From the cell containing the given text, extract its center point as (X, Y) coordinate. 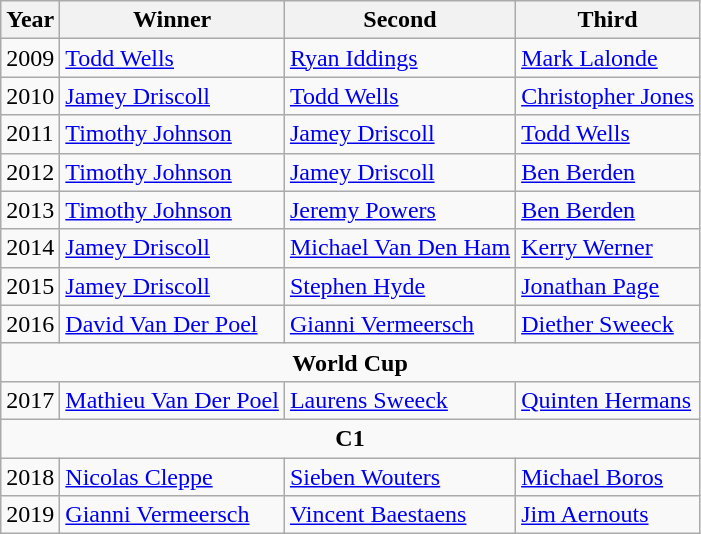
Jonathan Page (608, 286)
Winner (172, 20)
Mark Lalonde (608, 58)
2010 (30, 96)
Jim Aernouts (608, 515)
Mathieu Van Der Poel (172, 400)
2013 (30, 210)
Michael Boros (608, 477)
C1 (350, 438)
2017 (30, 400)
2015 (30, 286)
David Van Der Poel (172, 324)
Third (608, 20)
Quinten Hermans (608, 400)
2009 (30, 58)
2016 (30, 324)
Michael Van Den Ham (400, 248)
World Cup (350, 362)
Sieben Wouters (400, 477)
2019 (30, 515)
Vincent Baestaens (400, 515)
Stephen Hyde (400, 286)
Laurens Sweeck (400, 400)
Jeremy Powers (400, 210)
Ryan Iddings (400, 58)
Second (400, 20)
Nicolas Cleppe (172, 477)
2011 (30, 134)
2018 (30, 477)
2014 (30, 248)
Kerry Werner (608, 248)
Christopher Jones (608, 96)
2012 (30, 172)
Diether Sweeck (608, 324)
Year (30, 20)
